Determine the (X, Y) coordinate at the center of the cell enclosing the given text.  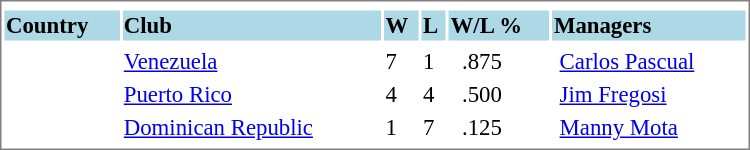
Manny Mota (648, 127)
Country (62, 25)
.500 (499, 95)
W/L % (499, 25)
Club (252, 25)
Managers (648, 25)
L (434, 25)
Dominican Republic (252, 127)
.125 (499, 127)
W (402, 25)
Carlos Pascual (648, 61)
Puerto Rico (252, 95)
Jim Fregosi (648, 95)
.875 (499, 61)
Venezuela (252, 61)
